Detect which cell encompasses the target text, then output its [x, y] center coordinate. 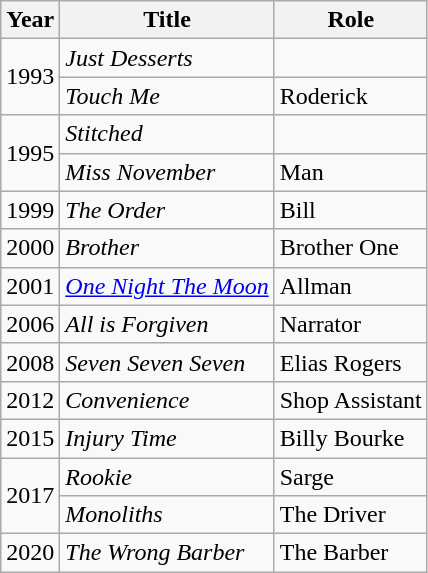
Touch Me [167, 96]
The Order [167, 210]
Stitched [167, 134]
Brother One [350, 248]
2006 [30, 324]
Man [350, 172]
Just Desserts [167, 58]
Billy Bourke [350, 438]
2017 [30, 496]
All is Forgiven [167, 324]
Seven Seven Seven [167, 362]
Shop Assistant [350, 400]
2015 [30, 438]
2001 [30, 286]
Roderick [350, 96]
Bill [350, 210]
Narrator [350, 324]
Allman [350, 286]
2012 [30, 400]
1999 [30, 210]
Elias Rogers [350, 362]
Monoliths [167, 515]
1995 [30, 153]
Title [167, 20]
2008 [30, 362]
Convenience [167, 400]
Brother [167, 248]
1993 [30, 77]
Sarge [350, 477]
Injury Time [167, 438]
Role [350, 20]
The Driver [350, 515]
2000 [30, 248]
The Barber [350, 553]
One Night The Moon [167, 286]
The Wrong Barber [167, 553]
Miss November [167, 172]
Year [30, 20]
Rookie [167, 477]
2020 [30, 553]
